Pinpoint the cell where the given text exists, returning its [X, Y] midpoint coordinate. 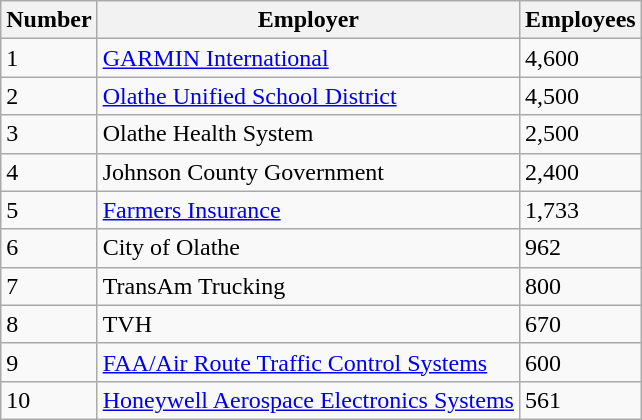
600 [580, 362]
9 [49, 362]
4,600 [580, 58]
3 [49, 134]
Farmers Insurance [308, 210]
Honeywell Aerospace Electronics Systems [308, 400]
Johnson County Government [308, 172]
670 [580, 324]
1,733 [580, 210]
2,400 [580, 172]
962 [580, 248]
Employees [580, 20]
Olathe Unified School District [308, 96]
5 [49, 210]
7 [49, 286]
Olathe Health System [308, 134]
Employer [308, 20]
City of Olathe [308, 248]
1 [49, 58]
2,500 [580, 134]
GARMIN International [308, 58]
TransAm Trucking [308, 286]
TVH [308, 324]
8 [49, 324]
800 [580, 286]
2 [49, 96]
6 [49, 248]
10 [49, 400]
4,500 [580, 96]
4 [49, 172]
Number [49, 20]
561 [580, 400]
FAA/Air Route Traffic Control Systems [308, 362]
